Provide the [X, Y] coordinate of the cell's center where the given text is located.  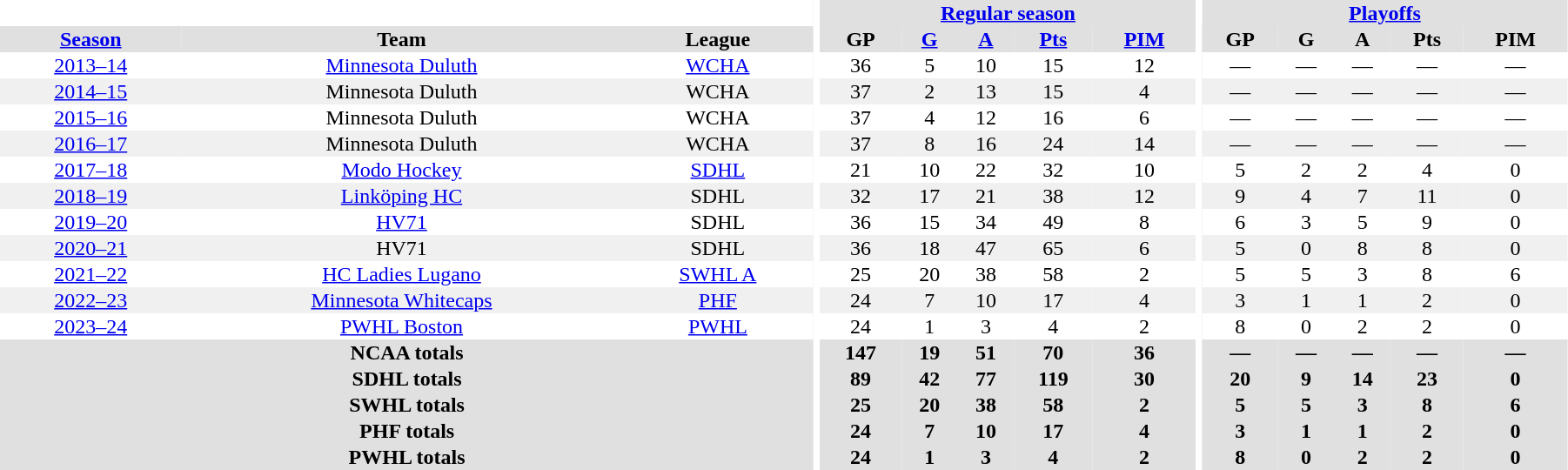
42 [929, 379]
PWHL Boston [401, 326]
65 [1053, 248]
89 [860, 379]
Modo Hockey [401, 170]
47 [987, 248]
League [719, 39]
2013–14 [90, 65]
2020–21 [90, 248]
70 [1053, 352]
SDHL totals [407, 379]
Playoffs [1385, 13]
2019–20 [90, 222]
2018–19 [90, 196]
2017–18 [90, 170]
77 [987, 379]
51 [987, 352]
2023–24 [90, 326]
Team [401, 39]
30 [1145, 379]
11 [1427, 196]
PHF totals [407, 431]
PWHL [719, 326]
19 [929, 352]
2022–23 [90, 300]
2016–17 [90, 144]
2014–15 [90, 91]
18 [929, 248]
SWHL totals [407, 405]
PHF [719, 300]
Season [90, 39]
23 [1427, 379]
49 [1053, 222]
Linköping HC [401, 196]
NCAA totals [407, 352]
SWHL A [719, 274]
147 [860, 352]
Minnesota Whitecaps [401, 300]
Regular season [1008, 13]
13 [987, 91]
HC Ladies Lugano [401, 274]
2015–16 [90, 117]
119 [1053, 379]
22 [987, 170]
PWHL totals [407, 457]
34 [987, 222]
2021–22 [90, 274]
